Scan for the cell matching the given text and deliver its [x, y] coordinate at center. 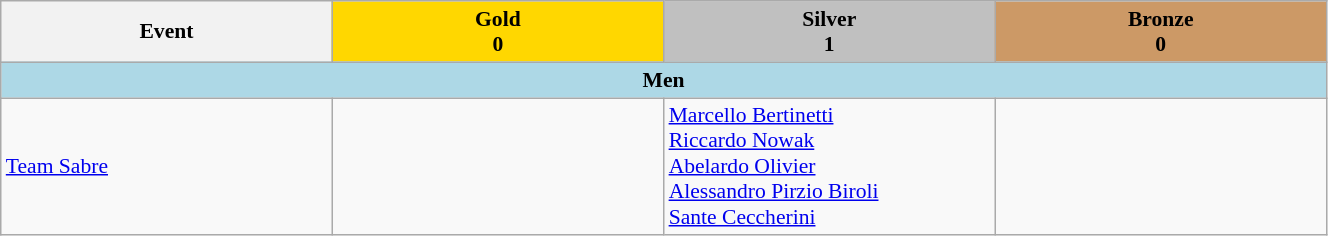
Bronze0 [1160, 32]
Event [166, 32]
Men [664, 80]
Gold0 [498, 32]
Marcello Bertinetti Riccardo Nowak Abelardo Olivier Alessandro Pirzio Biroli Sante Ceccherini [830, 167]
Team Sabre [166, 167]
Silver1 [830, 32]
